Extract the [X, Y] coordinate from the center of the cell holding the provided text.  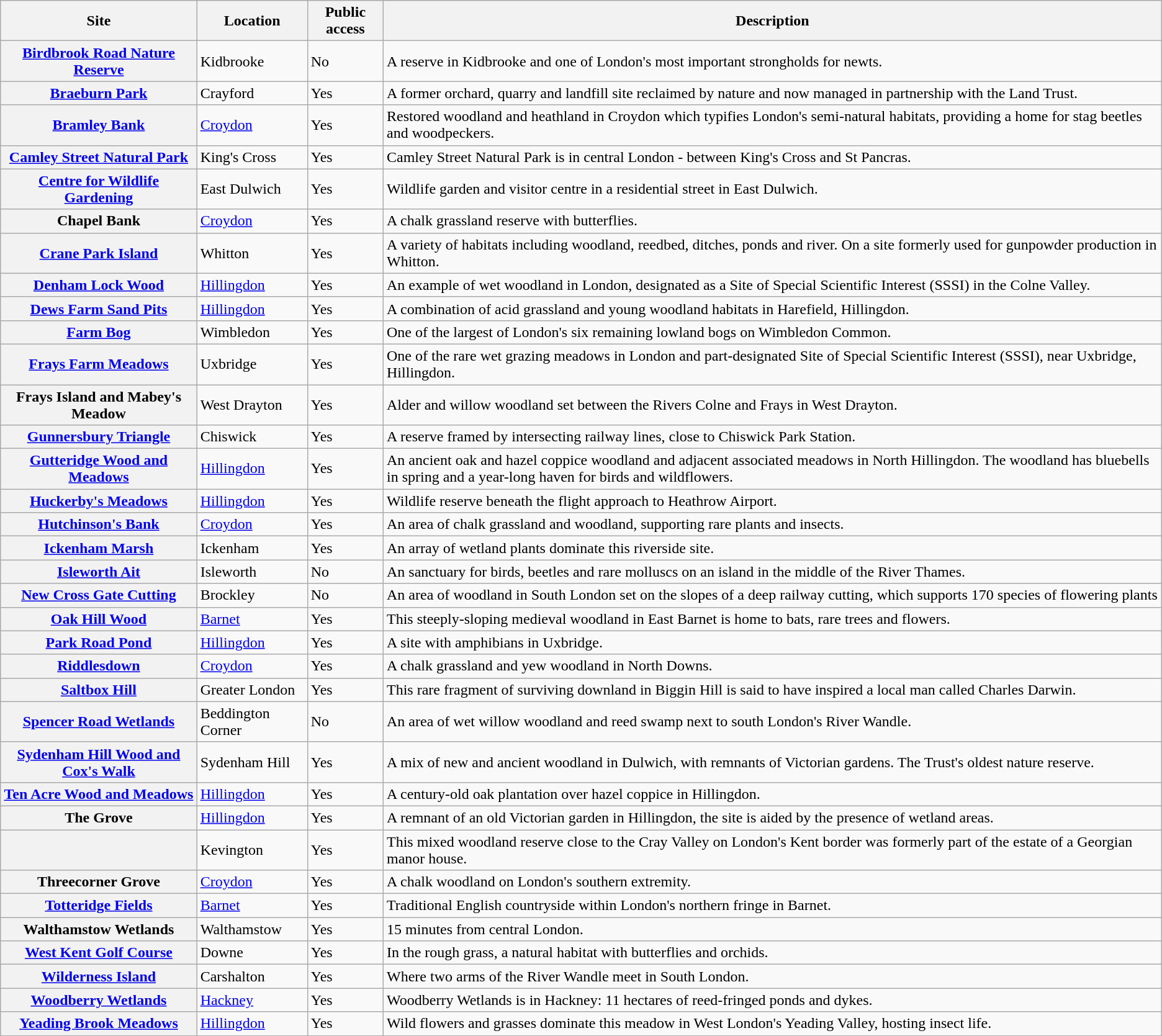
Ten Acre Wood and Meadows [99, 794]
Walthamstow Wetlands [99, 929]
Brockley [252, 595]
Woodberry Wetlands is in Hackney: 11 hectares of reed-fringed ponds and dykes. [773, 1000]
An example of wet woodland in London, designated as a Site of Special Scientific Interest (SSSI) in the Colne Valley. [773, 285]
East Dulwich [252, 189]
Isleworth Ait [99, 572]
Braeburn Park [99, 93]
Spencer Road Wetlands [99, 721]
This mixed woodland reserve close to the Cray Valley on London's Kent border was formerly part of the estate of a Georgian manor house. [773, 849]
A variety of habitats including woodland, reedbed, ditches, ponds and river. On a site formerly used for gunpowder production in Whitton. [773, 253]
Centre for Wildlife Gardening [99, 189]
West Drayton [252, 405]
Frays Farm Meadows [99, 364]
Riddlesdown [99, 666]
Denham Lock Wood [99, 285]
Frays Island and Mabey's Meadow [99, 405]
This steeply-sloping medieval woodland in East Barnet is home to bats, rare trees and flowers. [773, 619]
Sydenham Hill [252, 762]
Farm Bog [99, 332]
Oak Hill Wood [99, 619]
One of the largest of London's six remaining lowland bogs on Wimbledon Common. [773, 332]
Greater London [252, 690]
Ickenham [252, 548]
A remnant of an old Victorian garden in Hillingdon, the site is aided by the presence of wetland areas. [773, 818]
Sydenham Hill Wood and Cox's Walk [99, 762]
Birdbrook Road Nature Reserve [99, 61]
Description [773, 21]
King's Cross [252, 157]
Location [252, 21]
Hackney [252, 1000]
Kevington [252, 849]
An area of woodland in South London set on the slopes of a deep railway cutting, which supports 170 species of flowering plants [773, 595]
West Kent Golf Course [99, 953]
Chapel Bank [99, 221]
Traditional English countryside within London's northern fringe in Barnet. [773, 906]
New Cross Gate Cutting [99, 595]
Wildlife reserve beneath the flight approach to Heathrow Airport. [773, 501]
Carshalton [252, 976]
Ickenham Marsh [99, 548]
A chalk woodland on London's southern extremity. [773, 882]
An sanctuary for birds, beetles and rare molluscs on an island in the middle of the River Thames. [773, 572]
Uxbridge [252, 364]
Saltbox Hill [99, 690]
A former orchard, quarry and landfill site reclaimed by nature and now managed in partnership with the Land Trust. [773, 93]
Gutteridge Wood and Meadows [99, 469]
Kidbrooke [252, 61]
Whitton [252, 253]
An area of chalk grassland and woodland, supporting rare plants and insects. [773, 525]
Alder and willow woodland set between the Rivers Colne and Frays in West Drayton. [773, 405]
A reserve in Kidbrooke and one of London's most important strongholds for newts. [773, 61]
Woodberry Wetlands [99, 1000]
Chiswick [252, 437]
A chalk grassland reserve with butterflies. [773, 221]
Wilderness Island [99, 976]
A combination of acid grassland and young woodland habitats in Harefield, Hillingdon. [773, 309]
Crayford [252, 93]
A mix of new and ancient woodland in Dulwich, with remnants of Victorian gardens. The Trust's oldest nature reserve. [773, 762]
Huckerby's Meadows [99, 501]
The Grove [99, 818]
Downe [252, 953]
Gunnersbury Triangle [99, 437]
Camley Street Natural Park [99, 157]
Hutchinson's Bank [99, 525]
Totteridge Fields [99, 906]
A chalk grassland and yew woodland in North Downs. [773, 666]
Camley Street Natural Park is in central London - between King's Cross and St Pancras. [773, 157]
A reserve framed by intersecting railway lines, close to Chiswick Park Station. [773, 437]
An area of wet willow woodland and reed swamp next to south London's River Wandle. [773, 721]
Walthamstow [252, 929]
Wild flowers and grasses dominate this meadow in West London's Yeading Valley, hosting insect life. [773, 1024]
Yeading Brook Meadows [99, 1024]
Public access [345, 21]
An array of wetland plants dominate this riverside site. [773, 548]
Beddington Corner [252, 721]
Wildlife garden and visitor centre in a residential street in East Dulwich. [773, 189]
This rare fragment of surviving downland in Biggin Hill is said to have inspired a local man called Charles Darwin. [773, 690]
Threecorner Grove [99, 882]
15 minutes from central London. [773, 929]
Restored woodland and heathland in Croydon which typifies London's semi-natural habitats, providing a home for stag beetles and woodpeckers. [773, 125]
Wimbledon [252, 332]
A site with amphibians in Uxbridge. [773, 642]
Crane Park Island [99, 253]
Site [99, 21]
Bramley Bank [99, 125]
Where two arms of the River Wandle meet in South London. [773, 976]
Isleworth [252, 572]
In the rough grass, a natural habitat with butterflies and orchids. [773, 953]
Dews Farm Sand Pits [99, 309]
Park Road Pond [99, 642]
A century-old oak plantation over hazel coppice in Hillingdon. [773, 794]
One of the rare wet grazing meadows in London and part-designated Site of Special Scientific Interest (SSSI), near Uxbridge, Hillingdon. [773, 364]
